From the cell containing the given text, extract its center point as [x, y] coordinate. 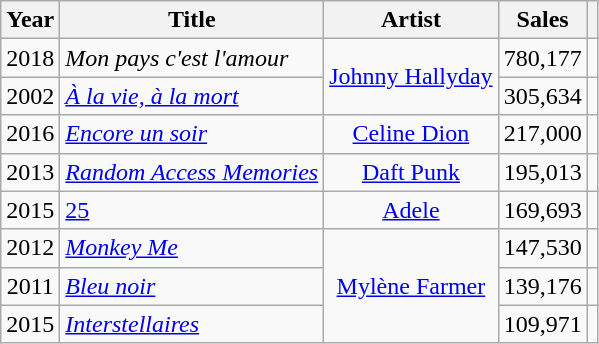
Title [192, 20]
305,634 [542, 96]
Sales [542, 20]
139,176 [542, 286]
Mon pays c'est l'amour [192, 58]
Interstellaires [192, 324]
2002 [30, 96]
217,000 [542, 134]
Encore un soir [192, 134]
2016 [30, 134]
2018 [30, 58]
Random Access Memories [192, 172]
2012 [30, 248]
À la vie, à la mort [192, 96]
195,013 [542, 172]
Adele [411, 210]
147,530 [542, 248]
Monkey Me [192, 248]
2011 [30, 286]
Celine Dion [411, 134]
25 [192, 210]
Artist [411, 20]
780,177 [542, 58]
Year [30, 20]
Johnny Hallyday [411, 77]
109,971 [542, 324]
Bleu noir [192, 286]
Mylène Farmer [411, 286]
169,693 [542, 210]
Daft Punk [411, 172]
2013 [30, 172]
